Return [X, Y] of the center of cell containing provided text 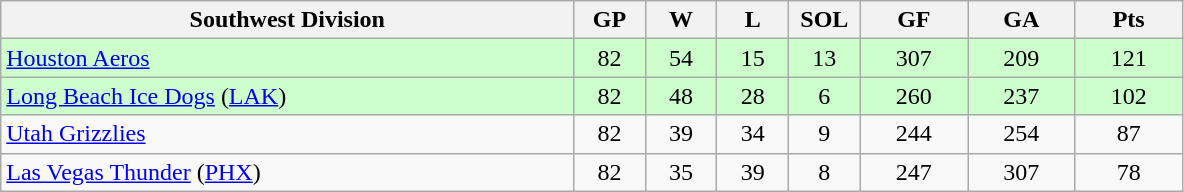
48 [681, 96]
15 [753, 58]
9 [825, 134]
Southwest Division [288, 20]
Long Beach Ice Dogs (LAK) [288, 96]
GF [914, 20]
28 [753, 96]
Pts [1129, 20]
254 [1022, 134]
GP [610, 20]
SOL [825, 20]
8 [825, 172]
87 [1129, 134]
GA [1022, 20]
54 [681, 58]
260 [914, 96]
247 [914, 172]
102 [1129, 96]
78 [1129, 172]
Las Vegas Thunder (PHX) [288, 172]
209 [1022, 58]
237 [1022, 96]
L [753, 20]
W [681, 20]
Utah Grizzlies [288, 134]
34 [753, 134]
244 [914, 134]
Houston Aeros [288, 58]
6 [825, 96]
13 [825, 58]
121 [1129, 58]
35 [681, 172]
